Provide the [x, y] coordinate of the cell's center where the given text is located.  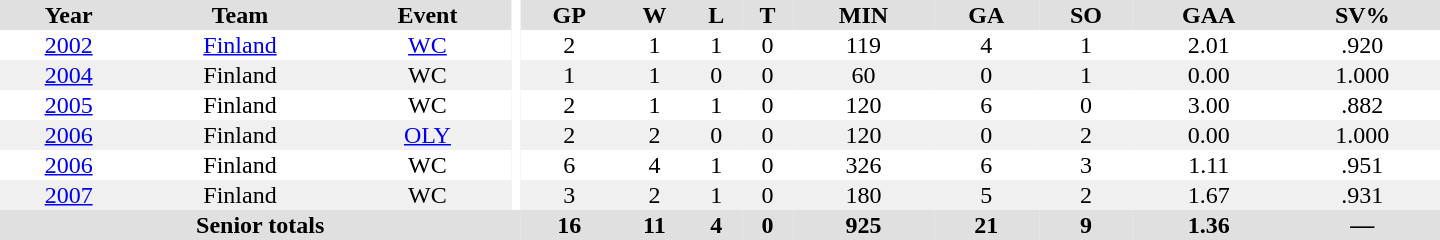
2007 [68, 195]
SO [1086, 15]
5 [986, 195]
T [768, 15]
1.67 [1209, 195]
925 [864, 225]
Senior totals [260, 225]
.882 [1362, 105]
.931 [1362, 195]
2004 [68, 75]
Team [240, 15]
21 [986, 225]
GA [986, 15]
2002 [68, 45]
11 [654, 225]
119 [864, 45]
60 [864, 75]
.920 [1362, 45]
1.11 [1209, 165]
GP [569, 15]
1.36 [1209, 225]
2.01 [1209, 45]
Event [428, 15]
SV% [1362, 15]
L [716, 15]
— [1362, 225]
GAA [1209, 15]
180 [864, 195]
W [654, 15]
MIN [864, 15]
2005 [68, 105]
326 [864, 165]
.951 [1362, 165]
OLY [428, 135]
16 [569, 225]
Year [68, 15]
3.00 [1209, 105]
9 [1086, 225]
